Pinpoint the cell where the given text exists, returning its [X, Y] midpoint coordinate. 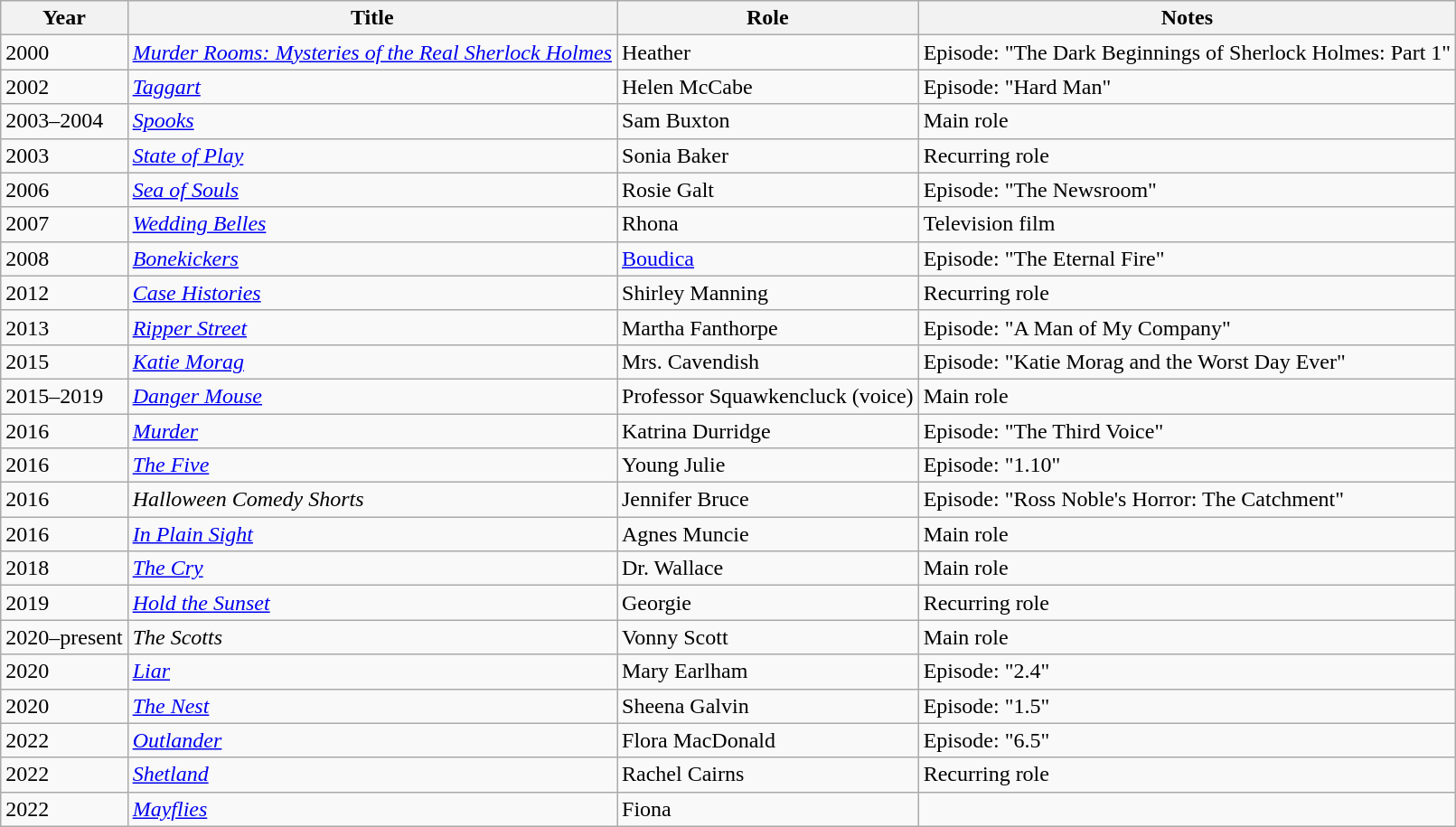
In Plain Sight [372, 534]
Professor Squawkencluck (voice) [767, 396]
Television film [1188, 224]
Taggart [372, 87]
Shirley Manning [767, 293]
Katie Morag [372, 362]
Flora MacDonald [767, 740]
Role [767, 18]
Young Julie [767, 465]
The Nest [372, 706]
Mayflies [372, 809]
2015 [64, 362]
Agnes Muncie [767, 534]
Episode: "The Newsroom" [1188, 190]
Year [64, 18]
2019 [64, 603]
Murder Rooms: Mysteries of the Real Sherlock Holmes [372, 52]
Episode: "The Third Voice" [1188, 431]
Hold the Sunset [372, 603]
Wedding Belles [372, 224]
Helen McCabe [767, 87]
Boudica [767, 258]
2012 [64, 293]
Bonekickers [372, 258]
Rhona [767, 224]
2002 [64, 87]
Katrina Durridge [767, 431]
State of Play [372, 155]
2020–present [64, 637]
Spooks [372, 121]
Episode: "The Eternal Fire" [1188, 258]
Outlander [372, 740]
Georgie [767, 603]
The Cry [372, 569]
2018 [64, 569]
Episode: "1.5" [1188, 706]
Episode: "1.10" [1188, 465]
2008 [64, 258]
Title [372, 18]
Episode: "The Dark Beginnings of Sherlock Holmes: Part 1" [1188, 52]
2003 [64, 155]
Shetland [372, 775]
The Scotts [372, 637]
Sheena Galvin [767, 706]
Episode: "6.5" [1188, 740]
2006 [64, 190]
Case Histories [372, 293]
Episode: "A Man of My Company" [1188, 327]
Mary Earlham [767, 672]
Murder [372, 431]
2007 [64, 224]
Sea of Souls [372, 190]
Halloween Comedy Shorts [372, 500]
Ripper Street [372, 327]
Notes [1188, 18]
Rachel Cairns [767, 775]
Mrs. Cavendish [767, 362]
2003–2004 [64, 121]
Episode: "Ross Noble's Horror: The Catchment" [1188, 500]
Heather [767, 52]
Episode: "2.4" [1188, 672]
Liar [372, 672]
Jennifer Bruce [767, 500]
Sonia Baker [767, 155]
Vonny Scott [767, 637]
Martha Fanthorpe [767, 327]
Rosie Galt [767, 190]
2015–2019 [64, 396]
2000 [64, 52]
Danger Mouse [372, 396]
Dr. Wallace [767, 569]
Episode: "Hard Man" [1188, 87]
Fiona [767, 809]
Episode: "Katie Morag and the Worst Day Ever" [1188, 362]
Sam Buxton [767, 121]
2013 [64, 327]
The Five [372, 465]
